Scan for the cell matching the given text and deliver its (X, Y) coordinate at center. 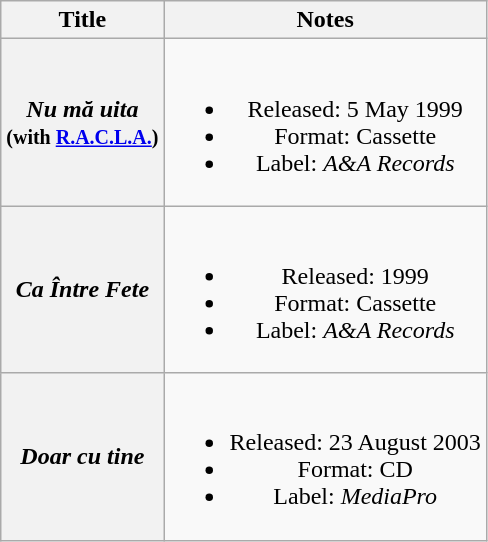
Ca Între Fete (82, 290)
Released: 23 August 2003Format: CDLabel: MediaPro (325, 456)
Released: 5 May 1999Format: CassetteLabel: A&A Records (325, 122)
Nu mă uita(with R.A.C.L.A.) (82, 122)
Title (82, 20)
Released: 1999Format: CassetteLabel: A&A Records (325, 290)
Notes (325, 20)
Doar cu tine (82, 456)
